Search for the cell housing the specified text and yield its (x, y) center coordinate. 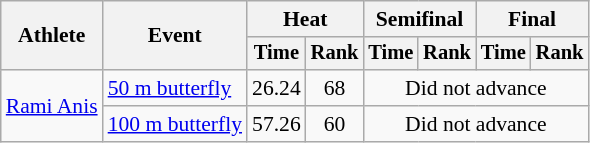
Final (532, 19)
Athlete (52, 36)
60 (335, 124)
Heat (305, 19)
Event (175, 36)
Rami Anis (52, 106)
26.24 (276, 88)
57.26 (276, 124)
68 (335, 88)
Semifinal (419, 19)
50 m butterfly (175, 88)
100 m butterfly (175, 124)
